Extract the (X, Y) coordinate from the center of the cell holding the provided text.  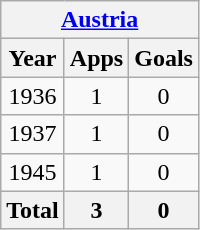
1937 (33, 134)
1945 (33, 172)
Total (33, 210)
1936 (33, 96)
Apps (96, 58)
Goals (164, 58)
3 (96, 210)
Year (33, 58)
Austria (100, 20)
